Identify which cell holds the provided text, then report its (X, Y) central coordinate. 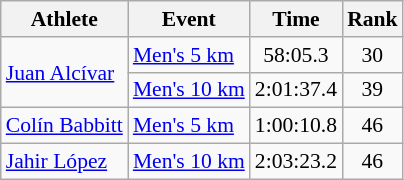
2:01:37.4 (296, 90)
Time (296, 19)
30 (372, 55)
2:03:23.2 (296, 162)
1:00:10.8 (296, 126)
Rank (372, 19)
Athlete (64, 19)
39 (372, 90)
Event (189, 19)
Juan Alcívar (64, 72)
Jahir López (64, 162)
Colín Babbitt (64, 126)
58:05.3 (296, 55)
